Identify which cell holds the provided text, then report its [x, y] central coordinate. 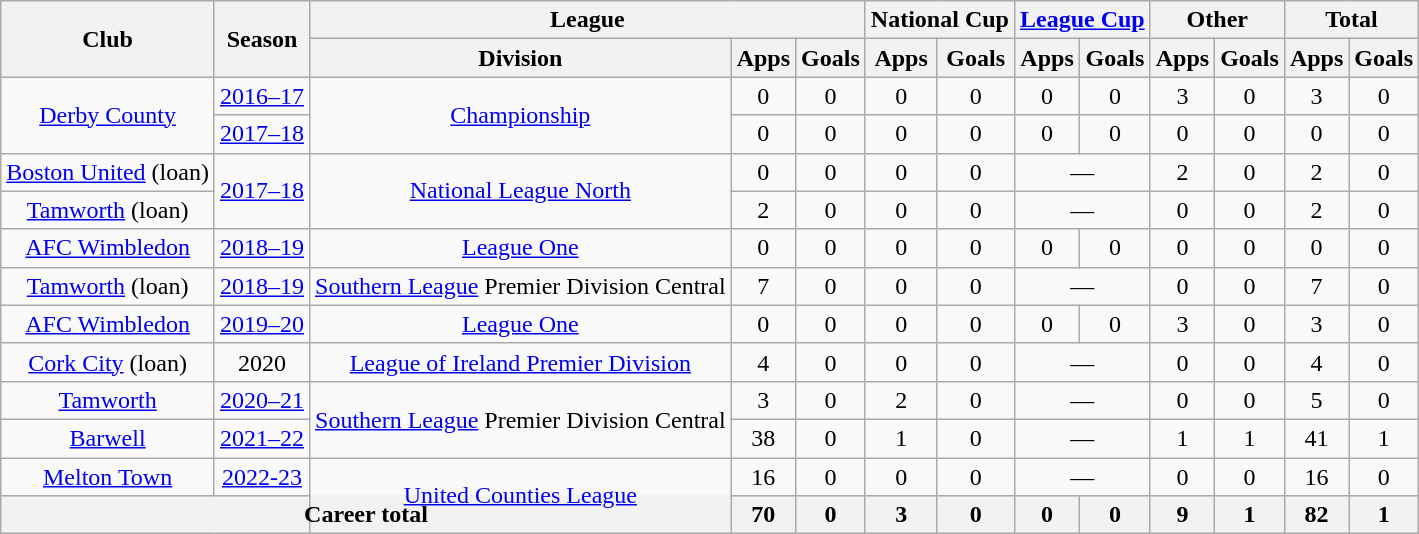
United Counties League [521, 496]
Championship [521, 115]
Division [521, 58]
Season [262, 39]
2019–20 [262, 324]
2020 [262, 362]
2021–22 [262, 438]
Career total [366, 515]
82 [1316, 515]
Barwell [108, 438]
38 [763, 438]
League [588, 20]
Other [1217, 20]
Club [108, 39]
League Cup [1082, 20]
League of Ireland Premier Division [521, 362]
70 [763, 515]
9 [1182, 515]
National League North [521, 191]
National Cup [940, 20]
5 [1316, 400]
Derby County [108, 115]
41 [1316, 438]
Total [1351, 20]
Melton Town [108, 477]
2020–21 [262, 400]
2016–17 [262, 96]
Cork City (loan) [108, 362]
Tamworth [108, 400]
Boston United (loan) [108, 172]
2022-23 [262, 477]
